Pinpoint the cell where the given text exists, returning its [x, y] midpoint coordinate. 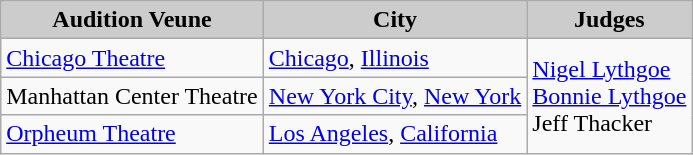
New York City, New York [395, 96]
Nigel LythgoeBonnie LythgoeJeff Thacker [610, 96]
Chicago, Illinois [395, 58]
Audition Veune [132, 20]
Orpheum Theatre [132, 134]
Los Angeles, California [395, 134]
City [395, 20]
Judges [610, 20]
Manhattan Center Theatre [132, 96]
Chicago Theatre [132, 58]
